Return [X, Y] of the center of cell containing provided text 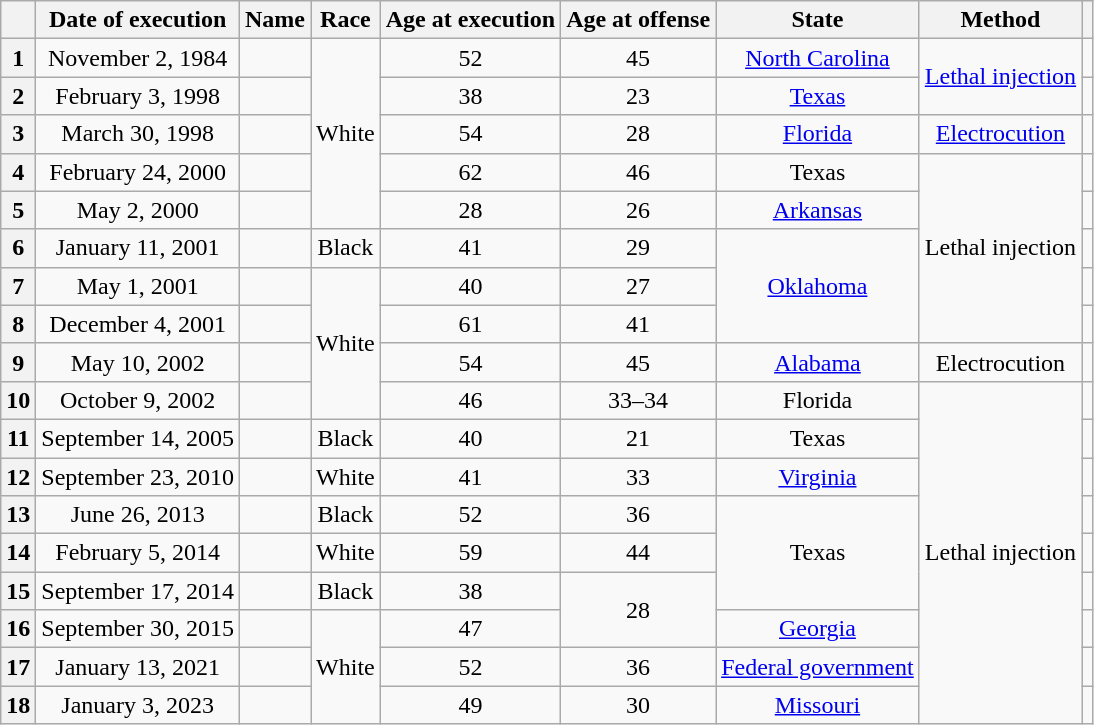
Arkansas [818, 210]
18 [18, 705]
17 [18, 667]
10 [18, 400]
29 [638, 248]
23 [638, 96]
Missouri [818, 705]
November 2, 1984 [138, 58]
September 23, 2010 [138, 477]
Age at execution [470, 20]
Alabama [818, 362]
21 [638, 438]
26 [638, 210]
February 24, 2000 [138, 172]
North Carolina [818, 58]
January 13, 2021 [138, 667]
Name [276, 20]
State [818, 20]
1 [18, 58]
59 [470, 553]
11 [18, 438]
7 [18, 286]
February 3, 1998 [138, 96]
May 10, 2002 [138, 362]
February 5, 2014 [138, 553]
44 [638, 553]
14 [18, 553]
Virginia [818, 477]
Georgia [818, 629]
Race [346, 20]
September 14, 2005 [138, 438]
December 4, 2001 [138, 324]
4 [18, 172]
27 [638, 286]
3 [18, 134]
June 26, 2013 [138, 515]
January 11, 2001 [138, 248]
30 [638, 705]
Oklahoma [818, 286]
May 1, 2001 [138, 286]
33 [638, 477]
Federal government [818, 667]
47 [470, 629]
Method [1000, 20]
9 [18, 362]
6 [18, 248]
33–34 [638, 400]
12 [18, 477]
8 [18, 324]
May 2, 2000 [138, 210]
March 30, 1998 [138, 134]
49 [470, 705]
September 30, 2015 [138, 629]
15 [18, 591]
5 [18, 210]
January 3, 2023 [138, 705]
13 [18, 515]
October 9, 2002 [138, 400]
62 [470, 172]
2 [18, 96]
September 17, 2014 [138, 591]
16 [18, 629]
61 [470, 324]
Date of execution [138, 20]
Age at offense [638, 20]
